Detect which cell encompasses the target text, then output its (X, Y) center coordinate. 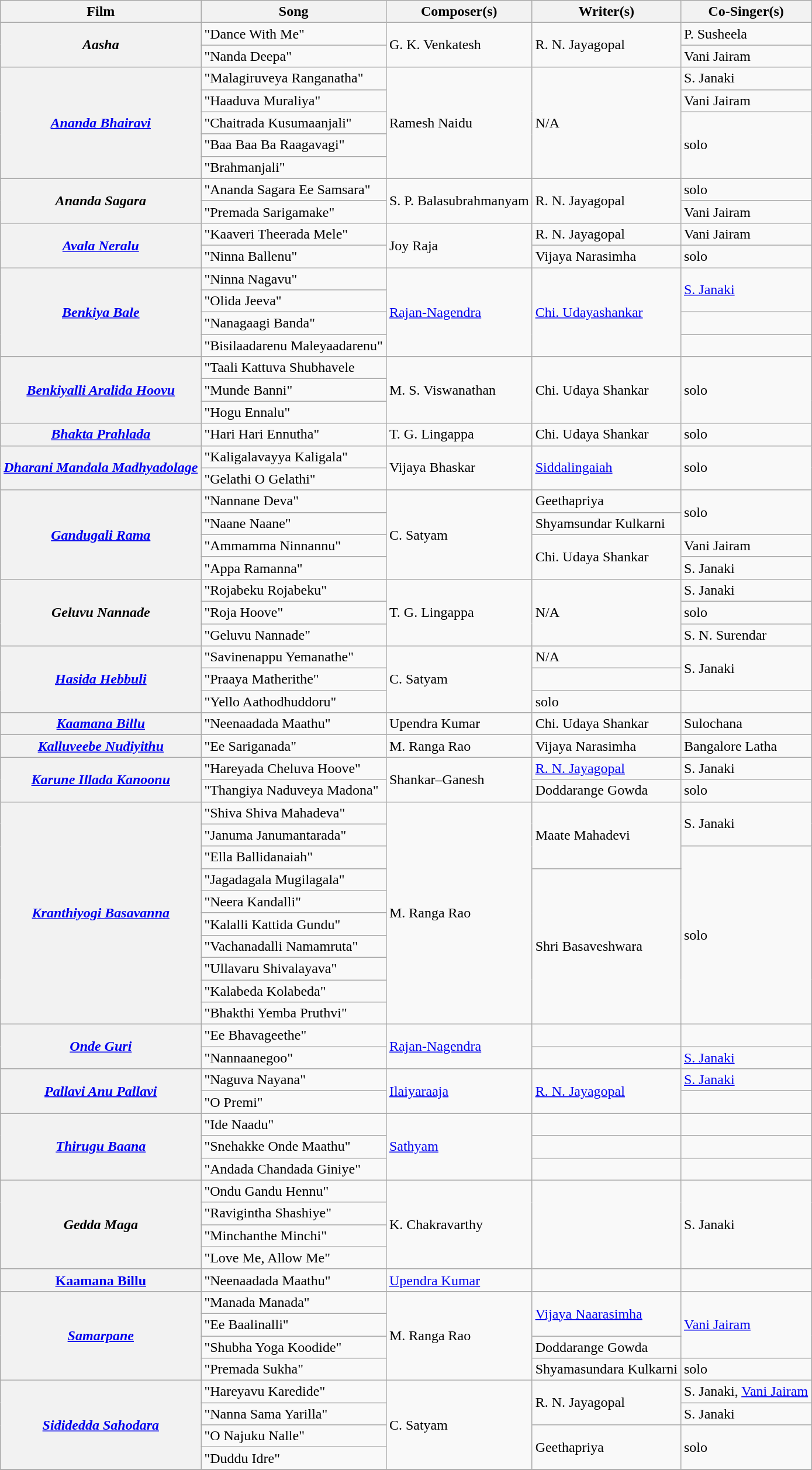
Siddalingaiah (606, 468)
"Hareyada Cheluva Hoove" (293, 768)
"Olida Jeeva" (293, 301)
Joy Raja (459, 245)
Sathyam (459, 1147)
"Jagadagala Mugilagala" (293, 879)
Avala Neralu (101, 245)
"Geluvu Nannade" (293, 634)
"Nanagaagi Banda" (293, 323)
Shyamsundar Kulkarni (606, 523)
"Kalabeda Kolabeda" (293, 991)
"Naguva Nayana" (293, 1080)
"Gelathi O Gelathi" (293, 479)
Pallavi Anu Pallavi (101, 1091)
Benkiyalli Aralida Hoovu (101, 390)
Ananda Bhairavi (101, 123)
Ilaiyaraaja (459, 1091)
Vijaya Naarasimha (606, 1313)
"Hari Hari Ennutha" (293, 434)
Kalluveebe Nudiyithu (101, 746)
"Kalalli Kattida Gundu" (293, 924)
Sulochana (746, 724)
"Thangiya Naduveya Madona" (293, 791)
"Ee Baalinalli" (293, 1324)
Shri Basaveshwara (606, 946)
S. N. Surendar (746, 634)
"Rojabeku Rojabeku" (293, 590)
Film (101, 12)
"Munde Banni" (293, 390)
S. Janaki, Vani Jairam (746, 1392)
"Premada Sukha" (293, 1369)
"Roja Hoove" (293, 612)
Karune Illada Kanoonu (101, 779)
"Januma Janumantarada" (293, 835)
Geluvu Nannade (101, 612)
Co-Singer(s) (746, 12)
"Nanda Deepa" (293, 56)
Ramesh Naidu (459, 123)
"Ammamma Ninnannu" (293, 546)
"Chaitrada Kusumaanjali" (293, 123)
Vijaya Bhaskar (459, 468)
Ananda Sagara (101, 201)
Bhakta Prahlada (101, 434)
"Hogu Ennalu" (293, 412)
Song (293, 12)
Aasha (101, 45)
"Nanna Sama Yarilla" (293, 1414)
Gandugali Rama (101, 534)
Onde Guri (101, 1047)
"Malagiruveya Ranganatha" (293, 78)
"Taali Kattuva Shubhavele (293, 368)
"Brahmanjali" (293, 167)
"Neera Kandalli" (293, 902)
"Savinenappu Yemanathe" (293, 657)
K. Chakravarthy (459, 1224)
"Shiva Shiva Mahadeva" (293, 813)
"Naane Naane" (293, 523)
Samarpane (101, 1336)
Sididedda Sahodara (101, 1425)
"Nannaanegoo" (293, 1058)
"Minchanthe Minchi" (293, 1236)
P. Susheela (746, 34)
"Ide Naadu" (293, 1124)
"Haaduva Muraliya" (293, 101)
Dharani Mandala Madhyadolage (101, 468)
"Duddu Idre" (293, 1458)
"O Najuku Nalle" (293, 1436)
M. S. Viswanathan (459, 390)
Benkiya Bale (101, 312)
Maate Mahadevi (606, 835)
"Ninna Nagavu" (293, 279)
"Kaaveri Theerada Mele" (293, 234)
Gedda Maga (101, 1224)
"Ullavaru Shivalayava" (293, 968)
"Premada Sarigamake" (293, 212)
"Bisilaadarenu Maleyaadarenu" (293, 346)
Thirugu Baana (101, 1147)
"Hareyavu Karedide" (293, 1392)
Chi. Udayashankar (606, 312)
"Snehakke Onde Maathu" (293, 1147)
Writer(s) (606, 12)
Bangalore Latha (746, 746)
"Andada Chandada Giniye" (293, 1169)
"Bhakthi Yemba Pruthvi" (293, 1013)
"Praaya Matherithe" (293, 679)
"Love Me, Allow Me" (293, 1258)
"Ninna Ballenu" (293, 256)
"Manada Manada" (293, 1302)
"Shubha Yoga Koodide" (293, 1347)
Shankar–Ganesh (459, 779)
"Ondu Gandu Hennu" (293, 1191)
"Nannane Deva" (293, 501)
Shyamasundara Kulkarni (606, 1369)
"Yello Aathodhuddoru" (293, 702)
Composer(s) (459, 12)
"Ee Bhavageethe" (293, 1036)
"Vachanadalli Namamruta" (293, 946)
"Ee Sariganada" (293, 746)
S. P. Balasubrahmanyam (459, 201)
G. K. Venkatesh (459, 45)
Kranthiyogi Basavanna (101, 913)
"O Premi" (293, 1102)
"Kaligalavayya Kaligala" (293, 457)
"Dance With Me" (293, 34)
"Ella Ballidanaiah" (293, 857)
"Ananda Sagara Ee Samsara" (293, 189)
"Ravigintha Shashiye" (293, 1213)
Hasida Hebbuli (101, 679)
"Appa Ramanna" (293, 568)
"Baa Baa Ba Raagavagi" (293, 145)
